Capture the cell that displays the provided text and extract its (x, y) central coordinate. 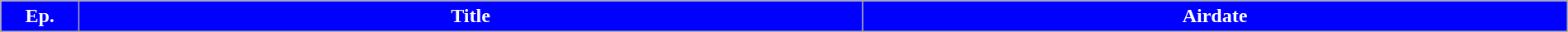
Title (470, 16)
Airdate (1216, 16)
Ep. (40, 16)
